Determine the (X, Y) coordinate at the center of the cell enclosing the given text.  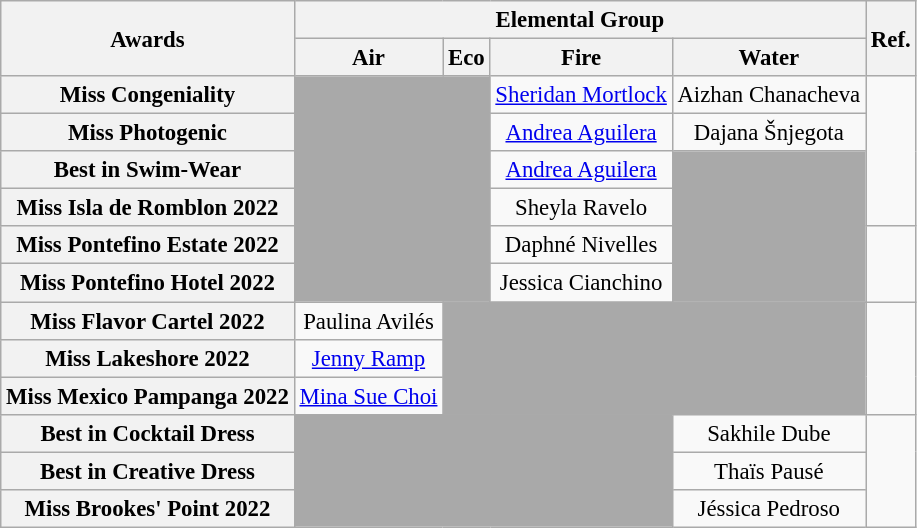
Miss Mexico Pampanga 2022 (148, 396)
Miss Pontefino Estate 2022 (148, 245)
Best in Swim-Wear (148, 170)
Air (368, 58)
Miss Brookes' Point 2022 (148, 509)
Mina Sue Choi (368, 396)
Miss Isla de Romblon 2022 (148, 208)
Best in Cocktail Dress (148, 433)
Sheyla Ravelo (581, 208)
Jéssica Pedroso (768, 509)
Thaïs Pausé (768, 471)
Paulina Avilés (368, 321)
Awards (148, 38)
Jenny Ramp (368, 358)
Miss Congeniality (148, 95)
Miss Flavor Cartel 2022 (148, 321)
Water (768, 58)
Miss Photogenic (148, 133)
Jessica Cianchino (581, 283)
Sakhile Dube (768, 433)
Daphné Nivelles (581, 245)
Eco (466, 58)
Fire (581, 58)
Aizhan Chanacheva (768, 95)
Miss Lakeshore 2022 (148, 358)
Miss Pontefino Hotel 2022 (148, 283)
Sheridan Mortlock (581, 95)
Best in Creative Dress (148, 471)
Ref. (891, 38)
Dajana Šnjegota (768, 133)
Elemental Group (580, 20)
